Provide the [X, Y] coordinate of the cell's center where the given text is located.  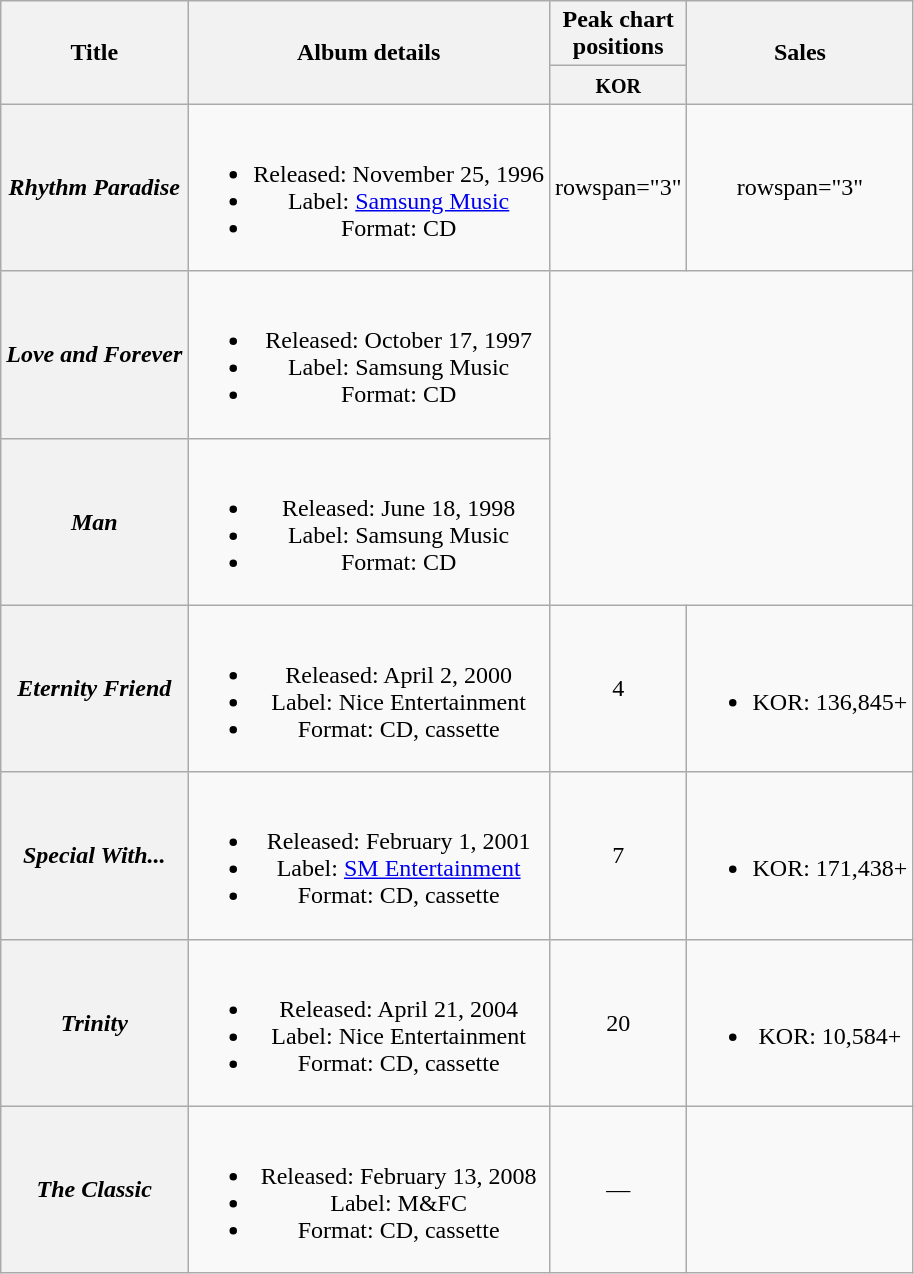
Title [94, 52]
— [618, 1190]
Man [94, 522]
KOR: 10,584+ [800, 1022]
Released: February 1, 2001Label: SM EntertainmentFormat: CD, cassette [369, 856]
KOR [618, 85]
Love and Forever [94, 354]
Released: April 2, 2000Label: Nice EntertainmentFormat: CD, cassette [369, 688]
KOR: 171,438+ [800, 856]
Eternity Friend [94, 688]
The Classic [94, 1190]
Released: February 13, 2008Label: M&FCFormat: CD, cassette [369, 1190]
4 [618, 688]
Released: November 25, 1996Label: Samsung MusicFormat: CD [369, 188]
7 [618, 856]
Trinity [94, 1022]
Released: October 17, 1997Label: Samsung MusicFormat: CD [369, 354]
Special With... [94, 856]
Released: June 18, 1998Label: Samsung MusicFormat: CD [369, 522]
Peak chart positions [618, 34]
KOR: 136,845+ [800, 688]
Album details [369, 52]
20 [618, 1022]
Released: April 21, 2004Label: Nice EntertainmentFormat: CD, cassette [369, 1022]
Rhythm Paradise [94, 188]
Sales [800, 52]
